Return the [X, Y] coordinate for the center point of the cell that contains the specified text.  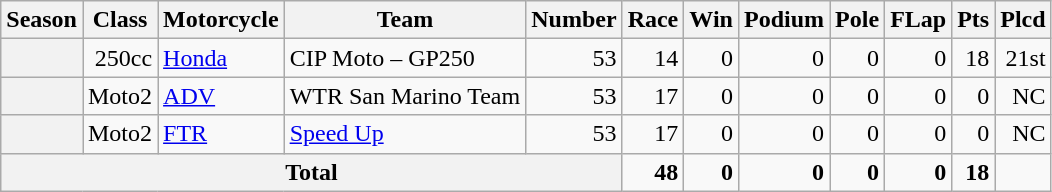
Total [312, 172]
Win [712, 20]
Season [42, 20]
48 [653, 172]
Honda [222, 58]
CIP Moto – GP250 [405, 58]
Pole [858, 20]
FTR [222, 134]
Race [653, 20]
WTR San Marino Team [405, 96]
21st [1023, 58]
14 [653, 58]
Team [405, 20]
Pts [974, 20]
Podium [784, 20]
Class [120, 20]
FLap [918, 20]
Speed Up [405, 134]
Number [574, 20]
250cc [120, 58]
Plcd [1023, 20]
Motorcycle [222, 20]
ADV [222, 96]
